Locate the cell with the specified text and output its [X, Y] center coordinate. 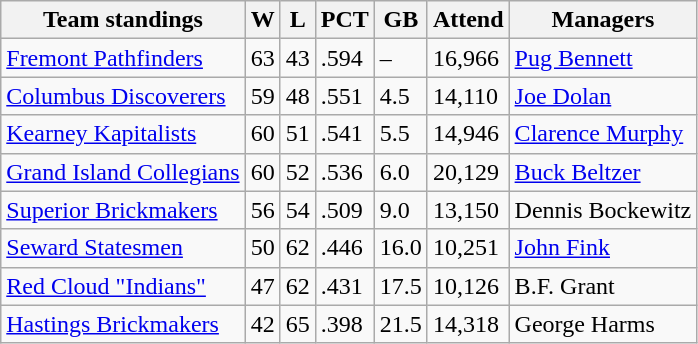
L [298, 20]
65 [298, 324]
Pug Bennett [603, 58]
.446 [344, 248]
4.5 [400, 96]
Clarence Murphy [603, 134]
14,318 [468, 324]
Columbus Discoverers [123, 96]
Hastings Brickmakers [123, 324]
.551 [344, 96]
.509 [344, 210]
George Harms [603, 324]
W [262, 20]
48 [298, 96]
Dennis Bockewitz [603, 210]
51 [298, 134]
Joe Dolan [603, 96]
– [400, 58]
PCT [344, 20]
9.0 [400, 210]
20,129 [468, 172]
.431 [344, 286]
52 [298, 172]
B.F. Grant [603, 286]
50 [262, 248]
54 [298, 210]
43 [298, 58]
.536 [344, 172]
63 [262, 58]
14,110 [468, 96]
5.5 [400, 134]
Seward Statesmen [123, 248]
Fremont Pathfinders [123, 58]
14,946 [468, 134]
10,126 [468, 286]
13,150 [468, 210]
GB [400, 20]
6.0 [400, 172]
Buck Beltzer [603, 172]
Managers [603, 20]
16.0 [400, 248]
16,966 [468, 58]
Superior Brickmakers [123, 210]
.594 [344, 58]
Kearney Kapitalists [123, 134]
Grand Island Collegians [123, 172]
.398 [344, 324]
21.5 [400, 324]
10,251 [468, 248]
John Fink [603, 248]
Team standings [123, 20]
59 [262, 96]
.541 [344, 134]
Red Cloud "Indians" [123, 286]
56 [262, 210]
42 [262, 324]
47 [262, 286]
Attend [468, 20]
17.5 [400, 286]
